Search for the cell housing the specified text and yield its [x, y] center coordinate. 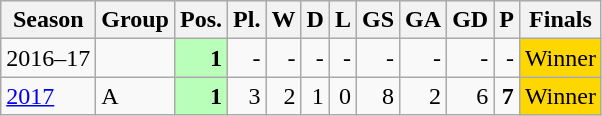
GD [470, 20]
A [136, 96]
P [507, 20]
GA [424, 20]
6 [470, 96]
D [315, 20]
Finals [560, 20]
2016–17 [48, 58]
Pos. [200, 20]
0 [342, 96]
2017 [48, 96]
Pl. [247, 20]
W [284, 20]
Season [48, 20]
L [342, 20]
Group [136, 20]
8 [378, 96]
GS [378, 20]
3 [247, 96]
7 [507, 96]
